Identify which cell holds the provided text, then report its (X, Y) central coordinate. 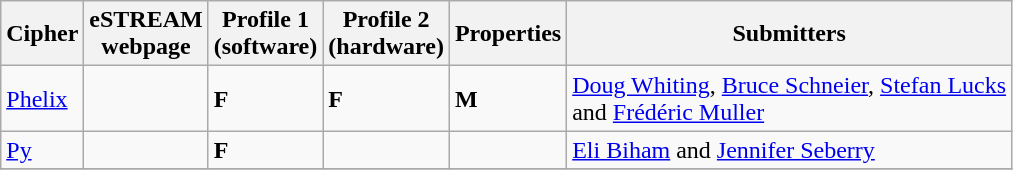
Properties (508, 34)
M (508, 98)
Profile 1(software) (266, 34)
Phelix (42, 98)
Profile 2(hardware) (386, 34)
Cipher (42, 34)
Doug Whiting, Bruce Schneier, Stefan Lucks and Frédéric Muller (790, 98)
Py (42, 150)
eSTREAMwebpage (146, 34)
Submitters (790, 34)
Eli Biham and Jennifer Seberry (790, 150)
